Detect which cell encompasses the target text, then output its (X, Y) center coordinate. 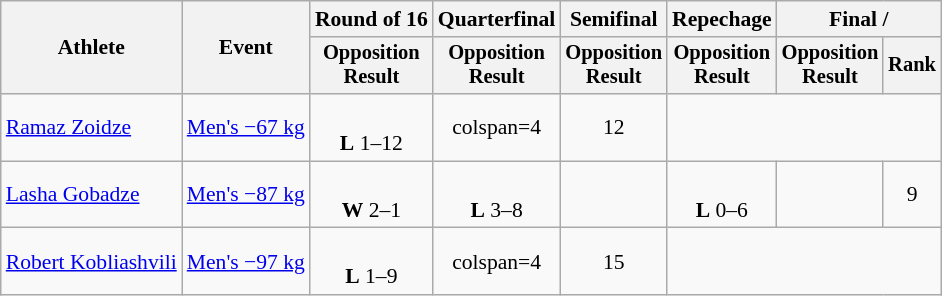
Ramaz Zoidze (92, 128)
L 1–9 (372, 262)
Round of 16 (372, 19)
Quarterfinal (497, 19)
9 (912, 194)
Semifinal (614, 19)
12 (614, 128)
Final / (859, 19)
Men's −97 kg (246, 262)
L 3–8 (497, 194)
W 2–1 (372, 194)
L 0–6 (722, 194)
Athlete (92, 48)
15 (614, 262)
Lasha Gobadze (92, 194)
Event (246, 48)
L 1–12 (372, 128)
Men's −87 kg (246, 194)
Robert Kobliashvili (92, 262)
Rank (912, 66)
Men's −67 kg (246, 128)
Repechage (722, 19)
